Pinpoint the cell where the given text exists, returning its [x, y] midpoint coordinate. 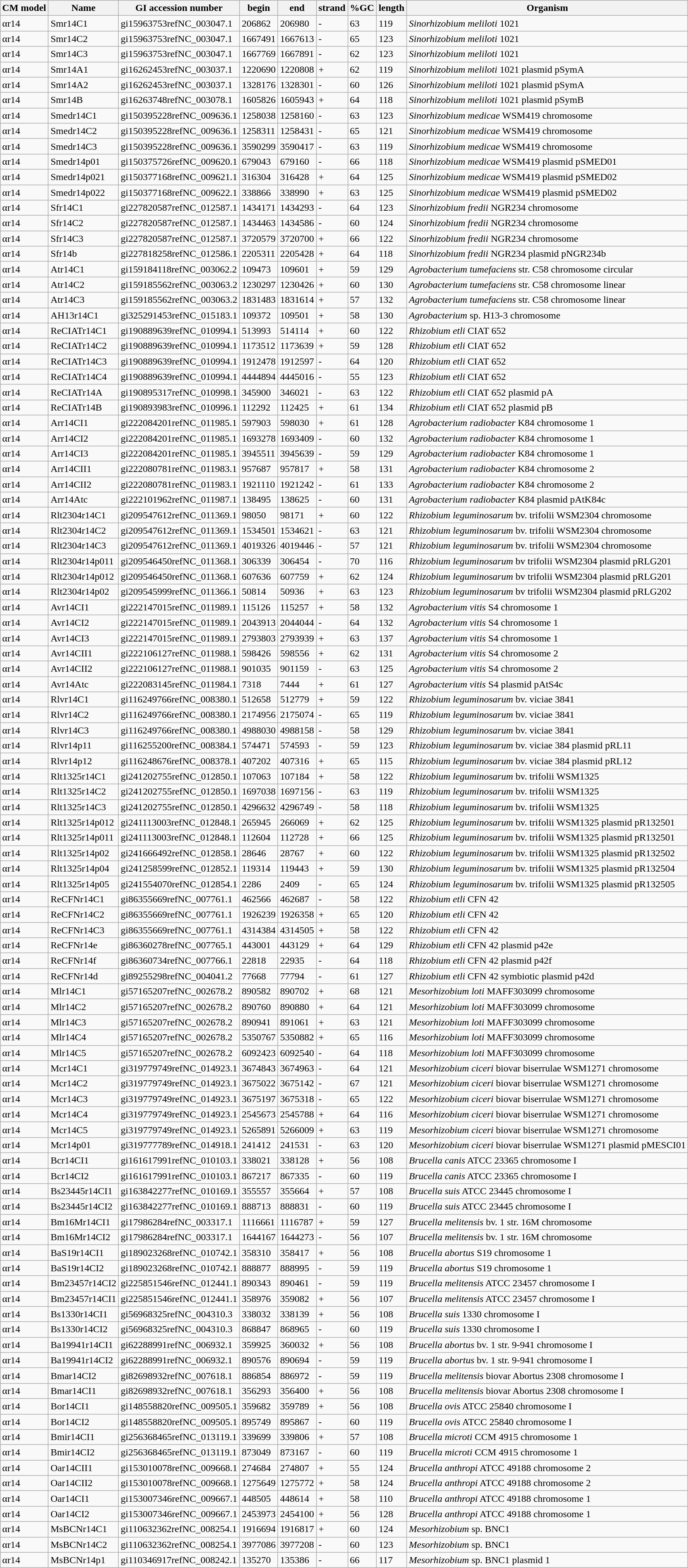
957817 [297, 469]
137 [392, 638]
112604 [258, 838]
ReCFNr14C2 [84, 914]
Mcr14C5 [84, 1130]
ReCFNr14d [84, 976]
Bcr14CI1 [84, 1160]
77794 [297, 976]
1258038 [258, 115]
gi150377168refNC_009621.1 [179, 177]
Name [84, 8]
Mesorhizobium sp. BNC1 plasmid 1 [547, 1560]
Bm16Mr14CI2 [84, 1237]
1831614 [297, 300]
Mcr14p01 [84, 1145]
Rhizobium etli CIAT 652 plasmid pA [547, 392]
Avr14CII2 [84, 669]
ReCIATr14C1 [84, 331]
888995 [297, 1268]
1926239 [258, 914]
gi241258599refNC_012852.1 [179, 868]
886972 [297, 1375]
Bor14CI2 [84, 1421]
514114 [297, 331]
112728 [297, 838]
gi222083145refNC_011984.1 [179, 684]
2409 [297, 884]
ReCFNr14e [84, 945]
867217 [258, 1176]
4988158 [297, 730]
265945 [258, 822]
4019446 [297, 546]
2205311 [258, 254]
109601 [297, 269]
115 [392, 761]
206862 [258, 23]
1258160 [297, 115]
28767 [297, 853]
gi209545999refNC_011366.1 [179, 592]
1921110 [258, 484]
Rlt1325r14p02 [84, 853]
Rhizobium leguminosarum bv trifolii WSM2304 plasmid pRLG202 [547, 592]
868847 [258, 1329]
3675318 [297, 1099]
109372 [258, 315]
MsBCNr14C1 [84, 1529]
70 [362, 561]
306339 [258, 561]
Bmir14CI1 [84, 1437]
1434171 [258, 208]
gi86360278refNC_007765.1 [179, 945]
2174956 [258, 715]
338139 [297, 1314]
Smedr14p01 [84, 161]
4314505 [297, 930]
Sfr14C1 [84, 208]
1173512 [258, 346]
1644167 [258, 1237]
448505 [258, 1499]
6092540 [297, 1053]
1667769 [258, 54]
345900 [258, 392]
2454100 [297, 1514]
22818 [258, 961]
1921242 [297, 484]
241531 [297, 1145]
Avr14CII1 [84, 653]
3675197 [258, 1099]
1434293 [297, 208]
1912597 [297, 361]
Bcr14CI2 [84, 1176]
Bmar14CI1 [84, 1391]
gi86360734refNC_007766.1 [179, 961]
1275649 [258, 1483]
4314384 [258, 930]
gi89255298refNC_004041.2 [179, 976]
1697156 [297, 792]
Rhizobium etli CIAT 652 plasmid pB [547, 407]
3674963 [297, 1068]
4296749 [297, 807]
355557 [258, 1191]
Smr14C2 [84, 39]
Smr14A2 [84, 85]
BaS19r14CI1 [84, 1253]
Smr14B [84, 100]
50814 [258, 592]
598426 [258, 653]
gi16263748refNC_003078.1 [179, 100]
Rlt2304r14C2 [84, 530]
890576 [258, 1360]
890582 [258, 992]
1693409 [297, 438]
Arr14CII2 [84, 484]
4019326 [258, 546]
Rlvr14C2 [84, 715]
679043 [258, 161]
110 [392, 1499]
1667491 [258, 39]
Atr14C3 [84, 300]
Bm23457r14CI1 [84, 1299]
1693278 [258, 438]
957687 [258, 469]
gi222101962refNC_011987.1 [179, 500]
338021 [258, 1160]
1926358 [297, 914]
Rhizobium leguminosarum bv. trifolii WSM1325 plasmid pR132505 [547, 884]
Smr14C1 [84, 23]
Avr14CI2 [84, 623]
891061 [297, 1022]
4445016 [297, 377]
598556 [297, 653]
1230426 [297, 285]
Oar14CII2 [84, 1483]
890694 [297, 1360]
107184 [297, 776]
1173639 [297, 346]
gi241666492refNC_012858.1 [179, 853]
Mlr14C2 [84, 1007]
1831483 [258, 300]
ReCIATr14B [84, 407]
316304 [258, 177]
Smedr14C3 [84, 146]
512658 [258, 700]
1434463 [258, 223]
112292 [258, 407]
339699 [258, 1437]
GI accession number [179, 8]
Rhizobium etli CFN 42 plasmid p42e [547, 945]
2175074 [297, 715]
574593 [297, 746]
Sinorhizobium fredii NGR234 plasmid pNGR234b [547, 254]
513993 [258, 331]
358310 [258, 1253]
890760 [258, 1007]
462687 [297, 899]
1275772 [297, 1483]
138495 [258, 500]
3720579 [258, 239]
890880 [297, 1007]
Arr14Atc [84, 500]
ReCFNr14f [84, 961]
1697038 [258, 792]
Rhizobium etli CFN 42 plasmid p42f [547, 961]
443129 [297, 945]
Atr14C1 [84, 269]
Rhizobium etli CFN 42 symbiotic plasmid p42d [547, 976]
ReCIATr14A [84, 392]
2545788 [297, 1114]
Smedr14C1 [84, 115]
Rlvr14p12 [84, 761]
1258431 [297, 131]
Rlt2304r14p011 [84, 561]
339806 [297, 1437]
338128 [297, 1160]
1534501 [258, 530]
CM model [24, 8]
ReCFNr14C1 [84, 899]
AH13r14C1 [84, 315]
407202 [258, 761]
2545673 [258, 1114]
Sfr14b [84, 254]
Rlt1325r14p04 [84, 868]
Rlt2304r14C3 [84, 546]
Rhizobium leguminosarum bv. trifolii WSM1325 plasmid pR132502 [547, 853]
1916817 [297, 1529]
109501 [297, 315]
867335 [297, 1176]
107063 [258, 776]
Mlr14C5 [84, 1053]
890461 [297, 1283]
Smedr14C2 [84, 131]
598030 [297, 423]
Rlt1325r14p05 [84, 884]
2453973 [258, 1514]
1912478 [258, 361]
Rlt1325r14p012 [84, 822]
77668 [258, 976]
Oar14CI2 [84, 1514]
888877 [258, 1268]
868965 [297, 1329]
462566 [258, 899]
2205428 [297, 254]
Ba19941r14CI1 [84, 1345]
115257 [297, 607]
206980 [297, 23]
886854 [258, 1375]
Bs1330r14CI2 [84, 1329]
length [392, 8]
Sinorhizobium medicae WSM419 plasmid pSMED01 [547, 161]
607636 [258, 576]
gi190893983refNC_010996.1 [179, 407]
Mesorhizobium ciceri biovar biserrulae WSM1271 plasmid pMESCI01 [547, 1145]
Smr14C3 [84, 54]
BaS19r14CI2 [84, 1268]
597903 [258, 423]
135386 [297, 1560]
Mlr14C3 [84, 1022]
gi190895317refNC_010998.1 [179, 392]
4988030 [258, 730]
133 [392, 484]
Arr14CI1 [84, 423]
22935 [297, 961]
512779 [297, 700]
1328301 [297, 85]
Rlt2304r14p02 [84, 592]
3590299 [258, 146]
873167 [297, 1453]
ReCFNr14C3 [84, 930]
448614 [297, 1499]
Oar14CI1 [84, 1499]
Arr14CI2 [84, 438]
Mcr14C2 [84, 1084]
strand [332, 8]
Bm16Mr14CI1 [84, 1222]
359082 [297, 1299]
Avr14Atc [84, 684]
901035 [258, 669]
98050 [258, 515]
346021 [297, 392]
2793939 [297, 638]
3720700 [297, 239]
890702 [297, 992]
274807 [297, 1468]
574471 [258, 746]
Mcr14C4 [84, 1114]
28646 [258, 853]
338032 [258, 1314]
gi325291453refNC_015183.1 [179, 315]
3674843 [258, 1068]
Oar14CII1 [84, 1468]
2286 [258, 884]
1220690 [258, 69]
3945639 [297, 454]
ReCIATr14C4 [84, 377]
5265891 [258, 1130]
Mcr14C3 [84, 1099]
gi116248676refNC_008378.1 [179, 761]
3945511 [258, 454]
901159 [297, 669]
890343 [258, 1283]
4296632 [258, 807]
gi150377168refNC_009622.1 [179, 193]
126 [392, 85]
1605943 [297, 100]
Arr14CII1 [84, 469]
895867 [297, 1421]
109473 [258, 269]
begin [258, 8]
Rlvr14C3 [84, 730]
1230297 [258, 285]
1667891 [297, 54]
67 [362, 1084]
359789 [297, 1406]
7444 [297, 684]
115126 [258, 607]
888713 [258, 1207]
Agrobacterium sp. H13-3 chromosome [547, 315]
1116787 [297, 1222]
241412 [258, 1145]
Avr14CI1 [84, 607]
117 [392, 1560]
1328176 [258, 85]
Bor14CI1 [84, 1406]
Agrobacterium radiobacter K84 plasmid pAtK84c [547, 500]
Sinorhizobium meliloti 1021 plasmid pSymB [547, 100]
266069 [297, 822]
119443 [297, 868]
ReCIATr14C3 [84, 361]
274684 [258, 1468]
Rlvr14C1 [84, 700]
306454 [297, 561]
Bs23445r14CI1 [84, 1191]
3590417 [297, 146]
2044044 [297, 623]
MsBCNr14C2 [84, 1545]
Rlt1325r14p011 [84, 838]
407316 [297, 761]
1116661 [258, 1222]
2043913 [258, 623]
356293 [258, 1391]
1534621 [297, 530]
359925 [258, 1345]
gi227818258refNC_012586.1 [179, 254]
Mlr14C4 [84, 1038]
Ba19941r14CI2 [84, 1360]
1220808 [297, 69]
Bmar14CI2 [84, 1375]
359682 [258, 1406]
gi159184118refNC_003062.2 [179, 269]
119314 [258, 868]
gi110346917refNC_008242.1 [179, 1560]
gi116255200refNC_008384.1 [179, 746]
MsBCNr14p1 [84, 1560]
360032 [297, 1345]
Organism [547, 8]
68 [362, 992]
2793803 [258, 638]
4444894 [258, 377]
gi319777789refNC_014918.1 [179, 1145]
gi150375726refNC_009620.1 [179, 161]
Smedr14p021 [84, 177]
1434586 [297, 223]
316428 [297, 177]
873049 [258, 1453]
gi241554070refNC_012854.1 [179, 884]
135270 [258, 1560]
Rlt1325r14C3 [84, 807]
358976 [258, 1299]
Avr14CI3 [84, 638]
Rlt1325r14C2 [84, 792]
50936 [297, 592]
5350767 [258, 1038]
Bs23445r14CI2 [84, 1207]
Atr14C2 [84, 285]
Arr14CI3 [84, 454]
112425 [297, 407]
888831 [297, 1207]
Sfr14C3 [84, 239]
Mcr14C1 [84, 1068]
Agrobacterium tumefaciens str. C58 chromosome circular [547, 269]
Sfr14C2 [84, 223]
356400 [297, 1391]
98171 [297, 515]
679160 [297, 161]
end [297, 8]
ReCIATr14C2 [84, 346]
5266009 [297, 1130]
338990 [297, 193]
134 [392, 407]
Smedr14p022 [84, 193]
3977086 [258, 1545]
Rlt1325r14C1 [84, 776]
895749 [258, 1421]
Bs1330r14CI1 [84, 1314]
443001 [258, 945]
Rhizobium leguminosarum bv. viciae 384 plasmid pRL12 [547, 761]
1258311 [258, 131]
Rlvr14p11 [84, 746]
1644273 [297, 1237]
Rhizobium leguminosarum bv. trifolii WSM1325 plasmid pR132504 [547, 868]
1667613 [297, 39]
358417 [297, 1253]
Agrobacterium vitis S4 plasmid pAtS4c [547, 684]
Rhizobium leguminosarum bv. viciae 384 plasmid pRL11 [547, 746]
355664 [297, 1191]
607759 [297, 576]
3977208 [297, 1545]
138625 [297, 500]
1605826 [258, 100]
3675022 [258, 1084]
%GC [362, 8]
7318 [258, 684]
Smr14A1 [84, 69]
Mlr14C1 [84, 992]
Rlt2304r14C1 [84, 515]
890941 [258, 1022]
Rlt2304r14p012 [84, 576]
338866 [258, 193]
6092423 [258, 1053]
Bmir14CI2 [84, 1453]
Bm23457r14CI2 [84, 1283]
3675142 [297, 1084]
5350882 [297, 1038]
1916694 [258, 1529]
